Output the [x, y] coordinate of the center of the cell containing the given text.  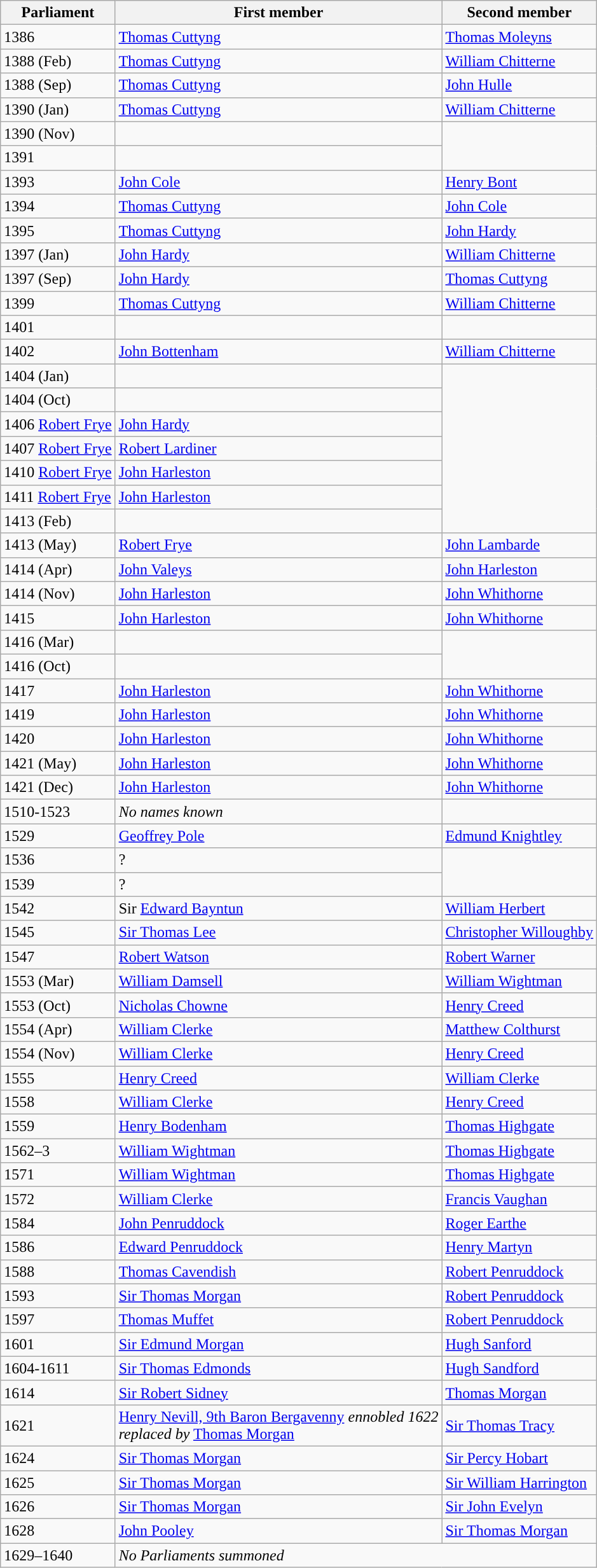
John Pooley [278, 1531]
1545 [58, 933]
1416 (Mar) [58, 642]
Henry Bodenham [278, 1127]
1420 [58, 739]
1416 (Oct) [58, 666]
Matthew Colthurst [519, 1029]
Sir John Evelyn [519, 1507]
1417 [58, 690]
1614 [58, 1392]
1421 (May) [58, 763]
Nicholas Chowne [278, 1005]
1628 [58, 1531]
1554 (Apr) [58, 1029]
1415 [58, 618]
1571 [58, 1175]
Thomas Moleyns [519, 37]
Sir Thomas Tracy [519, 1425]
1601 [58, 1344]
1584 [58, 1223]
1406 Robert Frye [58, 424]
1386 [58, 37]
1402 [58, 352]
1542 [58, 908]
John Penruddock [278, 1223]
1397 (Jan) [58, 254]
1395 [58, 230]
1626 [58, 1507]
Sir William Harrington [519, 1483]
John Lambarde [519, 545]
Sir Thomas Edmonds [278, 1368]
1625 [58, 1483]
1393 [58, 182]
1419 [58, 715]
1388 (Sep) [58, 85]
First member [278, 13]
1413 (Feb) [58, 521]
1413 (May) [58, 545]
1399 [58, 303]
William Damsell [278, 981]
1539 [58, 884]
1510-1523 [58, 812]
1388 (Feb) [58, 61]
1604-1611 [58, 1368]
1394 [58, 206]
1559 [58, 1127]
1588 [58, 1272]
Henry Martyn [519, 1247]
Francis Vaughan [519, 1199]
1410 Robert Frye [58, 473]
Edmund Knightley [519, 836]
Sir Thomas Lee [278, 933]
1391 [58, 158]
1586 [58, 1247]
1397 (Sep) [58, 279]
Christopher Willoughby [519, 933]
1553 (Mar) [58, 981]
1629–1640 [58, 1555]
John Hulle [519, 85]
Edward Penruddock [278, 1247]
1404 (Oct) [58, 400]
Hugh Sanford [519, 1344]
1414 (Nov) [58, 593]
Robert Frye [278, 545]
Sir Edward Bayntun [278, 908]
Geoffrey Pole [278, 836]
William Herbert [519, 908]
Robert Lardiner [278, 448]
Thomas Cavendish [278, 1272]
Henry Nevill, 9th Baron Bergavenny ennobled 1622 replaced by Thomas Morgan [278, 1425]
No names known [278, 812]
Thomas Morgan [519, 1392]
Parliament [58, 13]
Thomas Muffet [278, 1320]
1421 (Dec) [58, 787]
1529 [58, 836]
1411 Robert Frye [58, 497]
Henry Bont [519, 182]
Sir Robert Sidney [278, 1392]
Robert Watson [278, 957]
Second member [519, 13]
Sir Percy Hobart [519, 1458]
1558 [58, 1102]
1562–3 [58, 1151]
Hugh Sandford [519, 1368]
Roger Earthe [519, 1223]
1553 (Oct) [58, 1005]
1572 [58, 1199]
1390 (Nov) [58, 134]
1414 (Apr) [58, 569]
John Valeys [278, 569]
1407 Robert Frye [58, 448]
1547 [58, 957]
No Parliaments summoned [356, 1555]
1390 (Jan) [58, 109]
1597 [58, 1320]
1554 (Nov) [58, 1053]
1404 (Jan) [58, 376]
1536 [58, 860]
1401 [58, 328]
Sir Edmund Morgan [278, 1344]
1555 [58, 1078]
1621 [58, 1425]
1624 [58, 1458]
Robert Warner [519, 957]
1593 [58, 1296]
John Bottenham [278, 352]
